Provide the [x, y] coordinate of the cell's center where the given text is located.  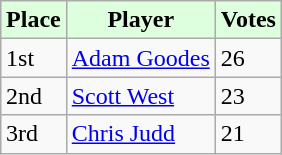
21 [248, 134]
23 [248, 96]
1st [34, 58]
Chris Judd [140, 134]
3rd [34, 134]
2nd [34, 96]
Scott West [140, 96]
Place [34, 20]
Votes [248, 20]
Adam Goodes [140, 58]
26 [248, 58]
Player [140, 20]
